Output the [x, y] coordinate of the center of the cell containing the given text.  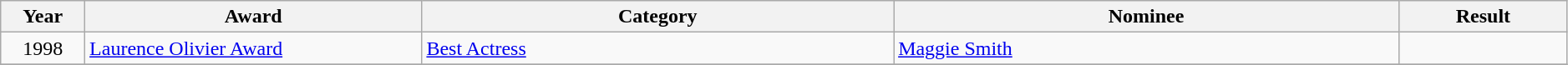
1998 [43, 48]
Best Actress [658, 48]
Category [658, 17]
Nominee [1146, 17]
Year [43, 17]
Award [254, 17]
Maggie Smith [1146, 48]
Result [1484, 17]
Laurence Olivier Award [254, 48]
